Locate the cell with the specified text and output its (X, Y) center coordinate. 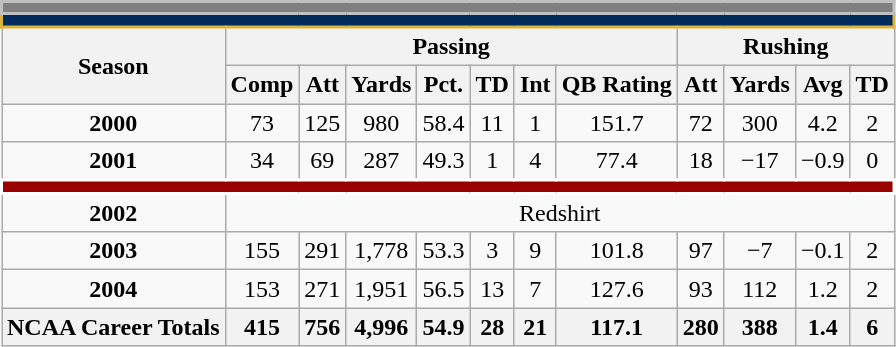
Int (535, 84)
73 (262, 123)
2002 (114, 212)
Pct. (444, 84)
980 (382, 123)
−7 (760, 251)
58.4 (444, 123)
Rushing (786, 46)
93 (700, 289)
Avg (822, 84)
9 (535, 251)
Comp (262, 84)
1,951 (382, 289)
291 (322, 251)
280 (700, 327)
0 (872, 162)
11 (492, 123)
756 (322, 327)
69 (322, 162)
Redshirt (560, 212)
2000 (114, 123)
54.9 (444, 327)
2003 (114, 251)
1,778 (382, 251)
415 (262, 327)
−0.1 (822, 251)
56.5 (444, 289)
271 (322, 289)
72 (700, 123)
−0.9 (822, 162)
4 (535, 162)
287 (382, 162)
NCAA Career Totals (114, 327)
7 (535, 289)
155 (262, 251)
2001 (114, 162)
1.2 (822, 289)
53.3 (444, 251)
2004 (114, 289)
97 (700, 251)
13 (492, 289)
300 (760, 123)
21 (535, 327)
388 (760, 327)
3 (492, 251)
77.4 (616, 162)
117.1 (616, 327)
153 (262, 289)
125 (322, 123)
Passing (451, 46)
18 (700, 162)
4.2 (822, 123)
34 (262, 162)
49.3 (444, 162)
28 (492, 327)
112 (760, 289)
Season (114, 66)
−17 (760, 162)
1.4 (822, 327)
4,996 (382, 327)
101.8 (616, 251)
6 (872, 327)
151.7 (616, 123)
127.6 (616, 289)
QB Rating (616, 84)
